Find where the given text appears and provide that cell's center as (X, Y) coordinate. 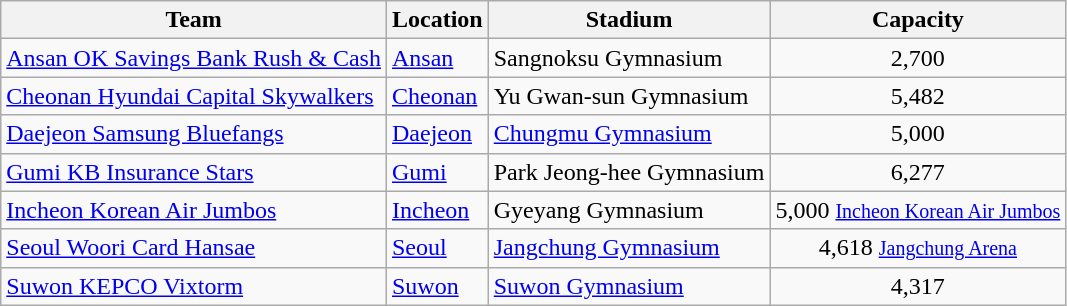
Suwon (437, 286)
5,482 (918, 96)
Jangchung Gymnasium (629, 248)
Daejeon Samsung Bluefangs (194, 134)
Sangnoksu Gymnasium (629, 58)
Incheon (437, 210)
5,000 (918, 134)
Yu Gwan-sun Gymnasium (629, 96)
Ansan (437, 58)
Seoul Woori Card Hansae (194, 248)
Location (437, 20)
Capacity (918, 20)
Stadium (629, 20)
5,000 Incheon Korean Air Jumbos (918, 210)
4,317 (918, 286)
2,700 (918, 58)
Gumi (437, 172)
Gumi KB Insurance Stars (194, 172)
Suwon Gymnasium (629, 286)
Chungmu Gymnasium (629, 134)
Cheonan Hyundai Capital Skywalkers (194, 96)
4,618 Jangchung Arena (918, 248)
Cheonan (437, 96)
Seoul (437, 248)
Incheon Korean Air Jumbos (194, 210)
6,277 (918, 172)
Daejeon (437, 134)
Team (194, 20)
Gyeyang Gymnasium (629, 210)
Suwon KEPCO Vixtorm (194, 286)
Park Jeong-hee Gymnasium (629, 172)
Ansan OK Savings Bank Rush & Cash (194, 58)
